Find where the given text appears and provide that cell's center as [x, y] coordinate. 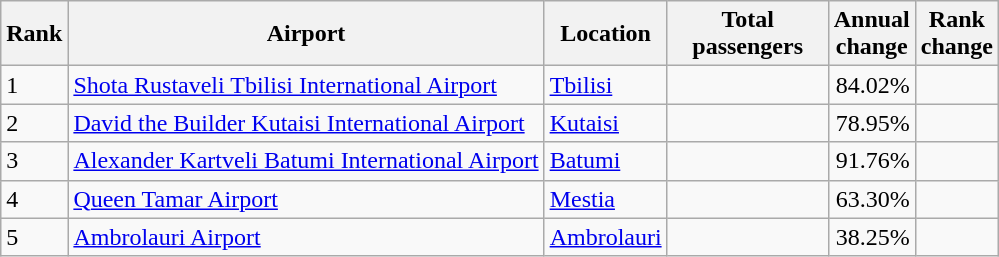
Ambrolauri Airport [306, 237]
3 [34, 161]
63.30% [872, 199]
Rankchange [956, 34]
Annualchange [872, 34]
78.95% [872, 123]
Rank [34, 34]
84.02% [872, 85]
1 [34, 85]
4 [34, 199]
Tbilisi [606, 85]
David the Builder Kutaisi International Airport [306, 123]
Totalpassengers [748, 34]
Alexander Kartveli Batumi International Airport [306, 161]
5 [34, 237]
2 [34, 123]
Batumi [606, 161]
Ambrolauri [606, 237]
91.76% [872, 161]
Airport [306, 34]
Shota Rustaveli Tbilisi International Airport [306, 85]
Queen Tamar Airport [306, 199]
Kutaisi [606, 123]
Mestia [606, 199]
38.25% [872, 237]
Location [606, 34]
